Extract the (x, y) coordinate from the center of the cell holding the provided text.  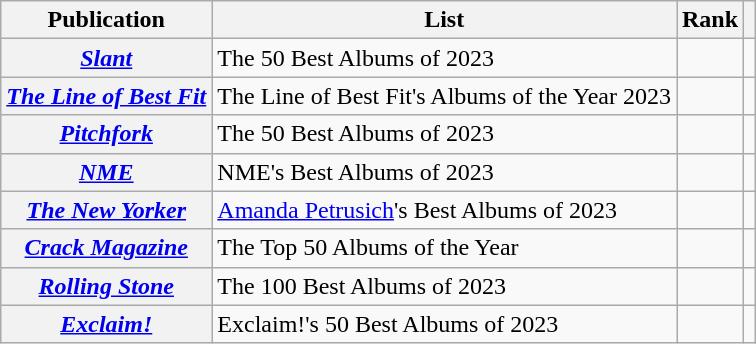
Exclaim!'s 50 Best Albums of 2023 (444, 324)
Publication (106, 20)
Slant (106, 58)
List (444, 20)
Rank (710, 20)
The Line of Best Fit's Albums of the Year 2023 (444, 96)
NME's Best Albums of 2023 (444, 172)
Amanda Petrusich's Best Albums of 2023 (444, 210)
The New Yorker (106, 210)
The Line of Best Fit (106, 96)
The 100 Best Albums of 2023 (444, 286)
Rolling Stone (106, 286)
Exclaim! (106, 324)
Crack Magazine (106, 248)
NME (106, 172)
The Top 50 Albums of the Year (444, 248)
Pitchfork (106, 134)
